Search for the cell housing the specified text and yield its (X, Y) center coordinate. 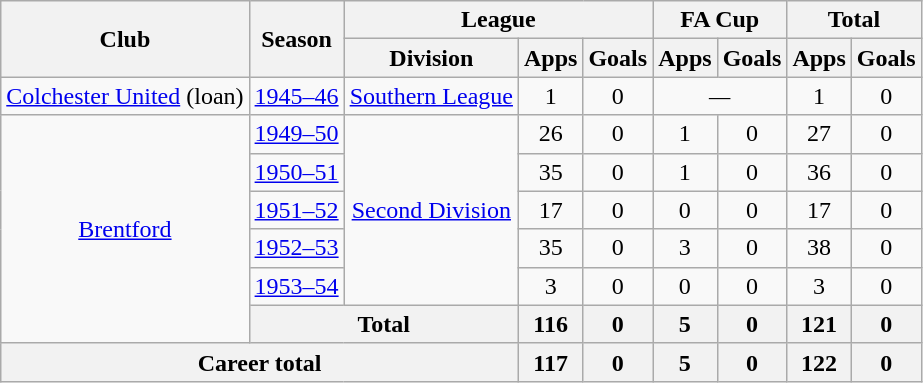
Career total (260, 362)
Division (431, 58)
1951–52 (296, 210)
1945–46 (296, 96)
122 (819, 362)
1949–50 (296, 134)
36 (819, 172)
Brentford (125, 229)
League (498, 20)
Club (125, 39)
26 (550, 134)
1953–54 (296, 286)
Season (296, 39)
27 (819, 134)
Second Division (431, 210)
116 (550, 324)
FA Cup (720, 20)
38 (819, 248)
117 (550, 362)
— (720, 96)
Colchester United (loan) (125, 96)
121 (819, 324)
Southern League (431, 96)
1950–51 (296, 172)
1952–53 (296, 248)
